Search for the cell housing the specified text and yield its [X, Y] center coordinate. 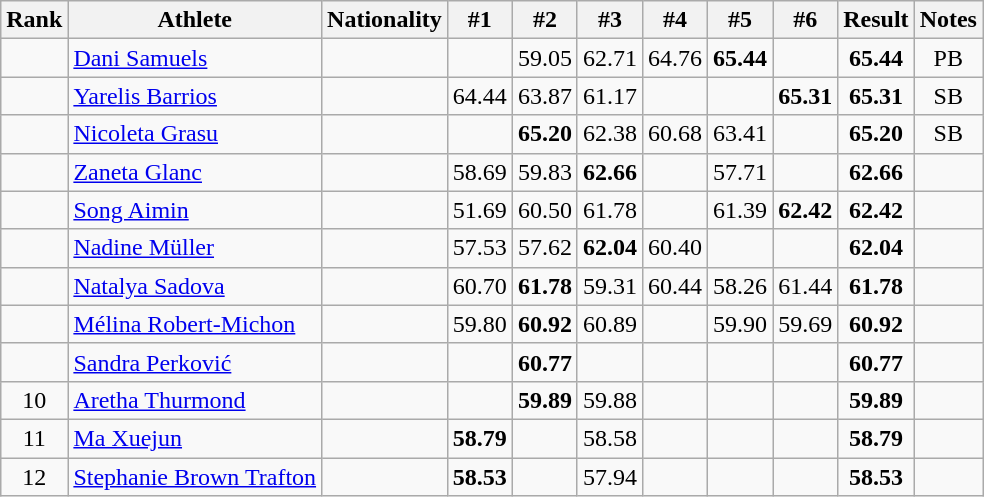
59.69 [806, 324]
Sandra Perković [195, 362]
Mélina Robert-Michon [195, 324]
Rank [34, 20]
58.58 [610, 438]
12 [34, 477]
61.39 [740, 210]
#1 [480, 20]
#2 [544, 20]
Yarelis Barrios [195, 96]
62.71 [610, 58]
60.50 [544, 210]
64.76 [676, 58]
59.90 [740, 324]
Nadine Müller [195, 248]
59.05 [544, 58]
60.40 [676, 248]
60.70 [480, 286]
59.83 [544, 172]
Dani Samuels [195, 58]
63.41 [740, 134]
57.53 [480, 248]
Nationality [385, 20]
#6 [806, 20]
10 [34, 400]
59.80 [480, 324]
57.94 [610, 477]
60.89 [610, 324]
59.88 [610, 400]
Natalya Sadova [195, 286]
#5 [740, 20]
60.44 [676, 286]
64.44 [480, 96]
Notes [948, 20]
58.26 [740, 286]
Aretha Thurmond [195, 400]
51.69 [480, 210]
62.38 [610, 134]
57.62 [544, 248]
58.69 [480, 172]
Ma Xuejun [195, 438]
61.44 [806, 286]
Zaneta Glanc [195, 172]
61.17 [610, 96]
Nicoleta Grasu [195, 134]
#3 [610, 20]
59.31 [610, 286]
Athlete [195, 20]
Stephanie Brown Trafton [195, 477]
#4 [676, 20]
60.68 [676, 134]
Song Aimin [195, 210]
57.71 [740, 172]
Result [876, 20]
PB [948, 58]
11 [34, 438]
63.87 [544, 96]
